Identify which cell holds the provided text, then report its [x, y] central coordinate. 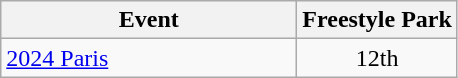
12th [378, 58]
Event [149, 20]
Freestyle Park [378, 20]
2024 Paris [149, 58]
